Identify which cell holds the provided text, then report its [x, y] central coordinate. 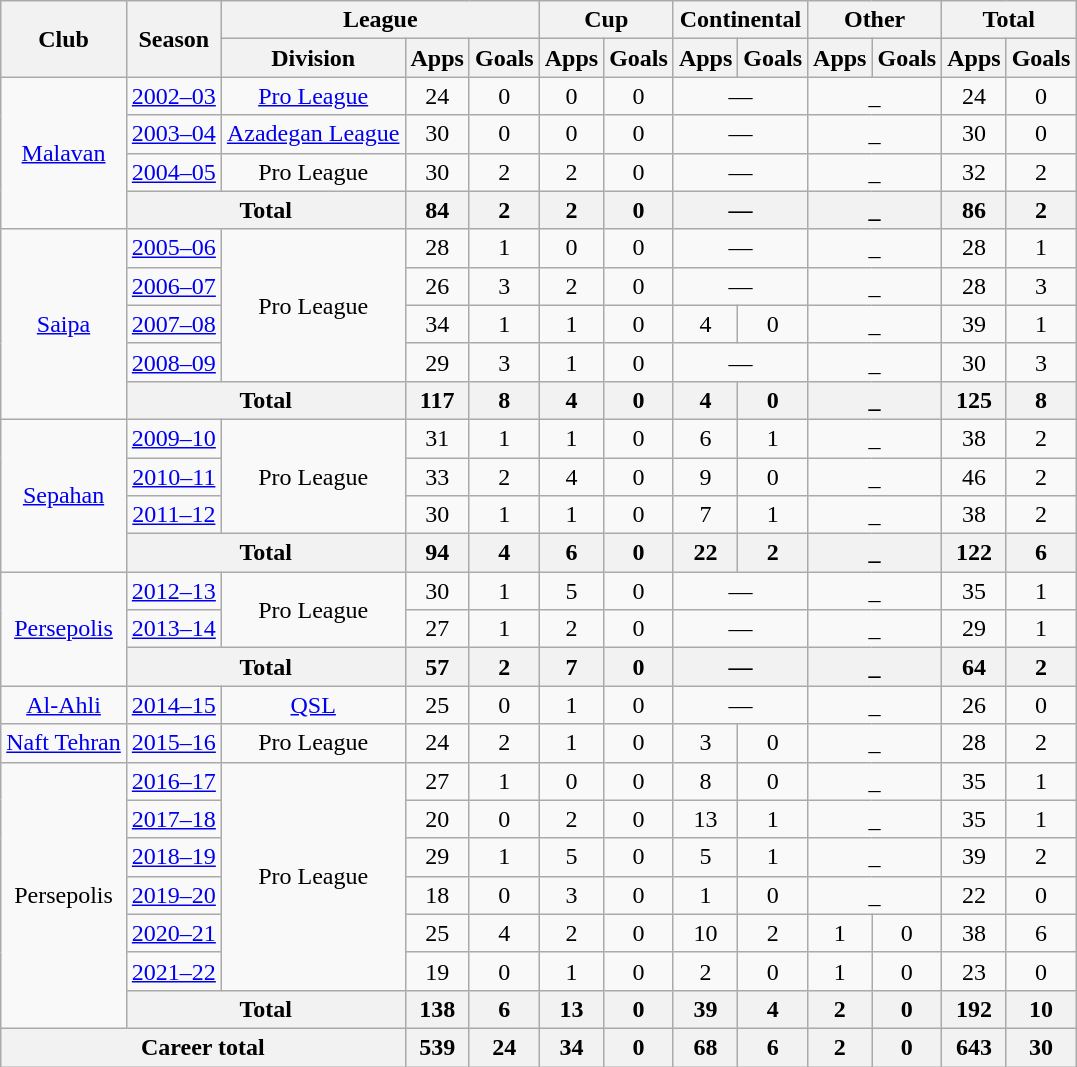
18 [437, 895]
Other [875, 20]
33 [437, 477]
Azadegan League [313, 134]
20 [437, 819]
Saipa [64, 324]
2006–07 [174, 286]
84 [437, 210]
2016–17 [174, 781]
2015–16 [174, 743]
Club [64, 39]
2002–03 [174, 96]
64 [974, 667]
QSL [313, 705]
2017–18 [174, 819]
46 [974, 477]
125 [974, 400]
94 [437, 553]
9 [705, 477]
Season [174, 39]
2009–10 [174, 438]
192 [974, 1009]
539 [437, 1047]
Career total [203, 1047]
122 [974, 553]
2012–13 [174, 591]
2010–11 [174, 477]
Division [313, 58]
32 [974, 172]
Continental [740, 20]
57 [437, 667]
2019–20 [174, 895]
2014–15 [174, 705]
138 [437, 1009]
Al-Ahli [64, 705]
2011–12 [174, 515]
Malavan [64, 153]
Naft Tehran [64, 743]
Cup [606, 20]
19 [437, 971]
643 [974, 1047]
2013–14 [174, 629]
2021–22 [174, 971]
League [380, 20]
86 [974, 210]
2004–05 [174, 172]
2007–08 [174, 324]
23 [974, 971]
Sepahan [64, 495]
31 [437, 438]
2005–06 [174, 248]
2018–19 [174, 857]
2020–21 [174, 933]
2003–04 [174, 134]
2008–09 [174, 362]
117 [437, 400]
68 [705, 1047]
